Determine the (x, y) coordinate at the center of the cell enclosing the given text.  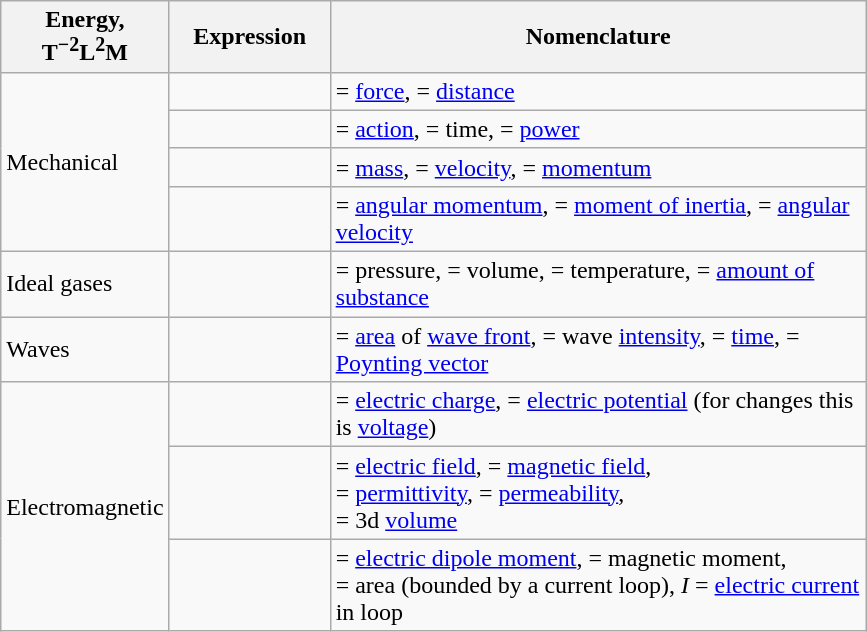
= pressure, = volume, = temperature, = amount of substance (598, 284)
Energy, T−2L2M (85, 37)
Expression (250, 37)
Mechanical (85, 162)
= electric dipole moment, = magnetic moment, = area (bounded by a current loop), I = electric current in loop (598, 585)
Electromagnetic (85, 506)
Waves (85, 350)
= angular momentum, = moment of inertia, = angular velocity (598, 218)
= action, = time, = power (598, 129)
= area of wave front, = wave intensity, = time, = Poynting vector (598, 350)
Nomenclature (598, 37)
= electric charge, = electric potential (for changes this is voltage) (598, 414)
= electric field, = magnetic field, = permittivity, = permeability, = 3d volume (598, 493)
= mass, = velocity, = momentum (598, 167)
Ideal gases (85, 284)
= force, = distance (598, 91)
